Locate the cell with the specified text and output its (X, Y) center coordinate. 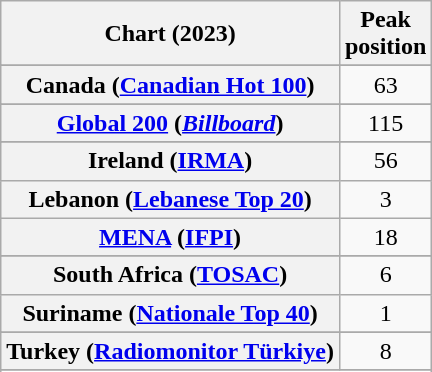
115 (385, 123)
3 (385, 199)
Canada (Canadian Hot 100) (170, 85)
Suriname (Nationale Top 40) (170, 313)
8 (385, 351)
18 (385, 237)
Ireland (IRMA) (170, 161)
56 (385, 161)
Lebanon (Lebanese Top 20) (170, 199)
6 (385, 275)
1 (385, 313)
Chart (2023) (170, 34)
Peakposition (385, 34)
Turkey (Radiomonitor Türkiye) (170, 351)
South Africa (TOSAC) (170, 275)
MENA (IFPI) (170, 237)
Global 200 (Billboard) (170, 123)
63 (385, 85)
